Return the [X, Y] coordinate for the center point of the cell that contains the specified text.  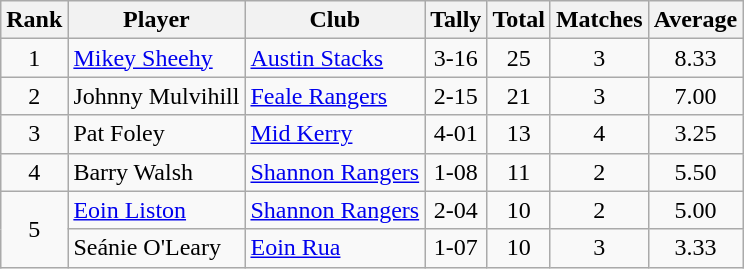
2-15 [456, 96]
11 [519, 172]
Mikey Sheehy [156, 58]
Barry Walsh [156, 172]
13 [519, 134]
Austin Stacks [335, 58]
Matches [599, 20]
8.33 [696, 58]
3-16 [456, 58]
21 [519, 96]
Eoin Liston [156, 210]
Feale Rangers [335, 96]
4-01 [456, 134]
Seánie O'Leary [156, 248]
Eoin Rua [335, 248]
1-08 [456, 172]
3.33 [696, 248]
Total [519, 20]
Player [156, 20]
Tally [456, 20]
Average [696, 20]
3.25 [696, 134]
Johnny Mulvihill [156, 96]
1 [34, 58]
2-04 [456, 210]
Rank [34, 20]
Pat Foley [156, 134]
5.00 [696, 210]
1-07 [456, 248]
25 [519, 58]
Mid Kerry [335, 134]
5.50 [696, 172]
5 [34, 229]
7.00 [696, 96]
Club [335, 20]
